Identify which cell holds the provided text, then report its [x, y] central coordinate. 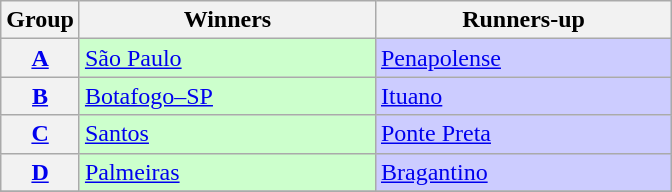
D [40, 172]
Bragantino [523, 172]
Santos [227, 134]
B [40, 96]
Ituano [523, 96]
Botafogo–SP [227, 96]
Penapolense [523, 58]
São Paulo [227, 58]
Winners [227, 20]
Group [40, 20]
Ponte Preta [523, 134]
Runners-up [523, 20]
Palmeiras [227, 172]
A [40, 58]
C [40, 134]
